Capture the cell that displays the provided text and extract its [X, Y] central coordinate. 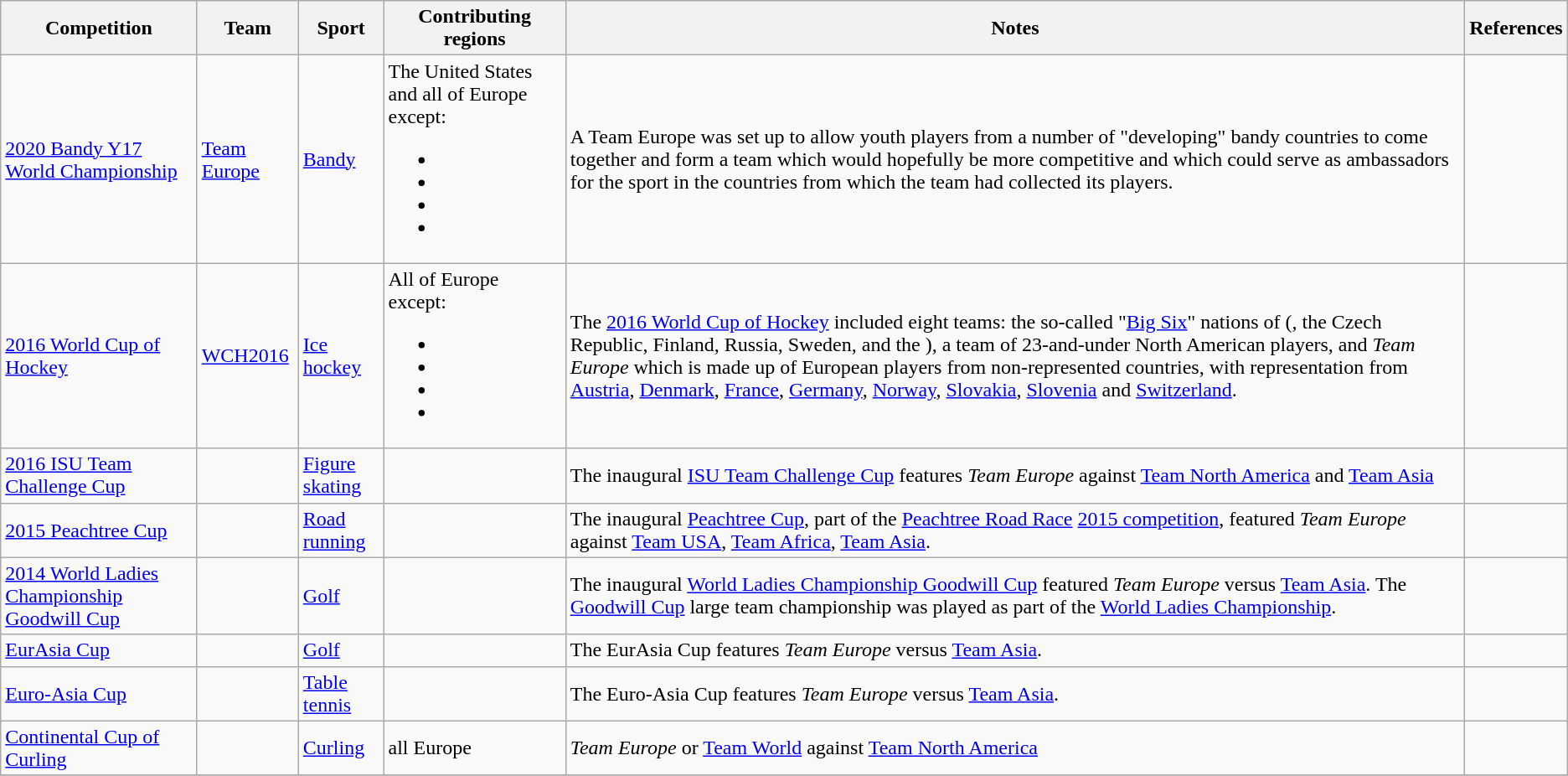
Road running [341, 530]
WCH2016 [248, 355]
All of Europe except: [474, 355]
Figure skating [341, 476]
Contributing regions [474, 28]
The inaugural ISU Team Challenge Cup features Team Europe against Team North America and Team Asia [1015, 476]
The Euro-Asia Cup features Team Europe versus Team Asia. [1015, 694]
Competition [99, 28]
Ice hockey [341, 355]
2015 Peachtree Cup [99, 530]
all Europe [474, 748]
References [1516, 28]
The United States and all of Europe except: [474, 159]
Team Europe [248, 159]
2016 World Cup of Hockey [99, 355]
Notes [1015, 28]
Euro-Asia Cup [99, 694]
Team [248, 28]
Sport [341, 28]
The inaugural Peachtree Cup, part of the Peachtree Road Race 2015 competition, featured Team Europe against Team USA, Team Africa, Team Asia. [1015, 530]
Bandy [341, 159]
Continental Cup of Curling [99, 748]
2016 ISU Team Challenge Cup [99, 476]
Curling [341, 748]
2020 Bandy Y17 World Championship [99, 159]
Table tennis [341, 694]
2014 World Ladies Championship Goodwill Cup [99, 596]
Team Europe or Team World against Team North America [1015, 748]
EurAsia Cup [99, 650]
The EurAsia Cup features Team Europe versus Team Asia. [1015, 650]
